Return [X, Y] of the center of cell containing provided text 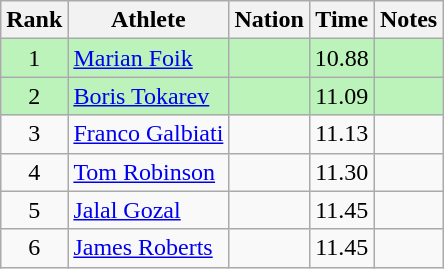
4 [34, 172]
Marian Foik [148, 58]
1 [34, 58]
Boris Tokarev [148, 96]
Rank [34, 20]
Athlete [148, 20]
11.09 [342, 96]
5 [34, 210]
11.13 [342, 134]
Notes [408, 20]
10.88 [342, 58]
6 [34, 248]
Nation [269, 20]
Time [342, 20]
Franco Galbiati [148, 134]
3 [34, 134]
James Roberts [148, 248]
Jalal Gozal [148, 210]
11.30 [342, 172]
Tom Robinson [148, 172]
2 [34, 96]
